Search for the cell housing the specified text and yield its (x, y) center coordinate. 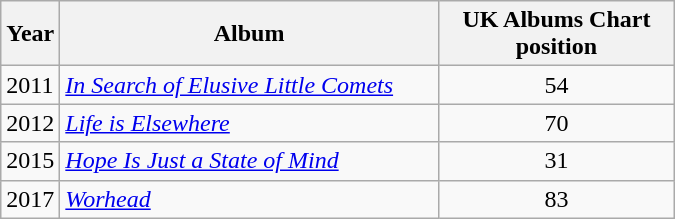
2015 (30, 161)
Year (30, 34)
Worhead (250, 199)
70 (556, 123)
In Search of Elusive Little Comets (250, 85)
Album (250, 34)
31 (556, 161)
UK Albums Chart position (556, 34)
Life is Elsewhere (250, 123)
2012 (30, 123)
2011 (30, 85)
2017 (30, 199)
54 (556, 85)
Hope Is Just a State of Mind (250, 161)
83 (556, 199)
